Locate the cell with the specified text and output its [x, y] center coordinate. 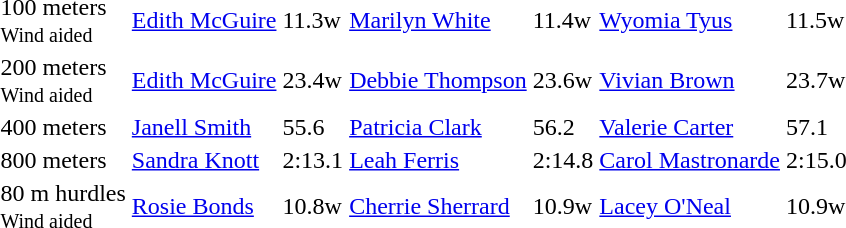
23.6w [563, 80]
23.4w [313, 80]
Debbie Thompson [438, 80]
55.6 [313, 127]
Janell Smith [204, 127]
Patricia Clark [438, 127]
56.2 [563, 127]
2:13.1 [313, 160]
2:14.8 [563, 160]
Vivian Brown [690, 80]
Leah Ferris [438, 160]
Valerie Carter [690, 127]
Sandra Knott [204, 160]
Carol Mastronarde [690, 160]
Edith McGuire [204, 80]
